Locate the cell with the specified text and output its [X, Y] center coordinate. 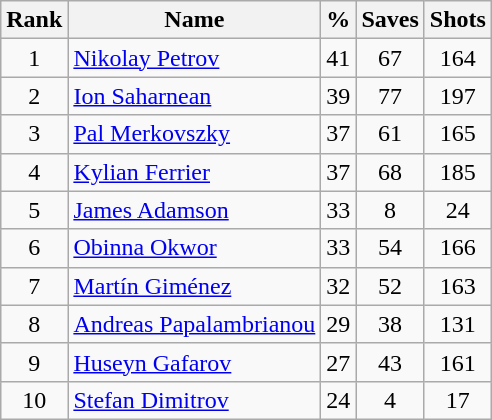
27 [338, 362]
Pal Merkovszky [194, 134]
Shots [458, 20]
165 [458, 134]
Kylian Ferrier [194, 172]
% [338, 20]
Nikolay Petrov [194, 58]
James Adamson [194, 210]
6 [34, 248]
Martín Giménez [194, 286]
38 [390, 324]
9 [34, 362]
32 [338, 286]
166 [458, 248]
5 [34, 210]
Name [194, 20]
1 [34, 58]
2 [34, 96]
Saves [390, 20]
52 [390, 286]
185 [458, 172]
67 [390, 58]
Obinna Okwor [194, 248]
197 [458, 96]
39 [338, 96]
161 [458, 362]
164 [458, 58]
3 [34, 134]
163 [458, 286]
41 [338, 58]
7 [34, 286]
Stefan Dimitrov [194, 400]
131 [458, 324]
61 [390, 134]
Huseyn Gafarov [194, 362]
17 [458, 400]
54 [390, 248]
Ion Saharnean [194, 96]
Rank [34, 20]
77 [390, 96]
Andreas Papalambrianou [194, 324]
10 [34, 400]
43 [390, 362]
68 [390, 172]
29 [338, 324]
